For the text-containing cell, return its midpoint in [x, y] coordinate format. 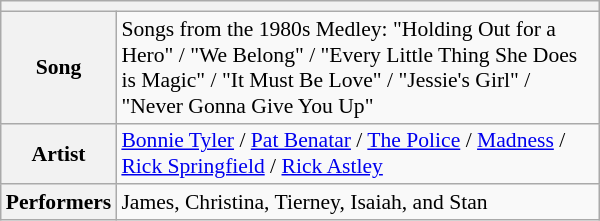
Song [59, 67]
Performers [59, 203]
Bonnie Tyler / Pat Benatar / The Police / Madness / Rick Springfield / Rick Astley [358, 154]
Artist [59, 154]
James, Christina, Tierney, Isaiah, and Stan [358, 203]
